Output the (x, y) coordinate of the center of the cell containing the given text.  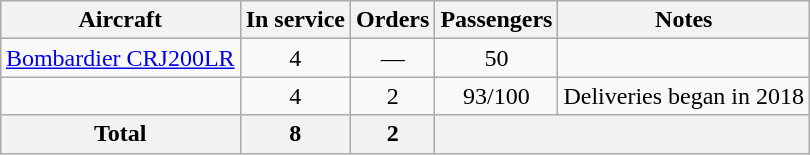
50 (496, 58)
Deliveries began in 2018 (684, 96)
— (392, 58)
In service (295, 20)
8 (295, 134)
93/100 (496, 96)
Passengers (496, 20)
Orders (392, 20)
Bombardier CRJ200LR (120, 58)
Aircraft (120, 20)
Total (120, 134)
Notes (684, 20)
